For the text-containing cell, return its midpoint in [X, Y] coordinate format. 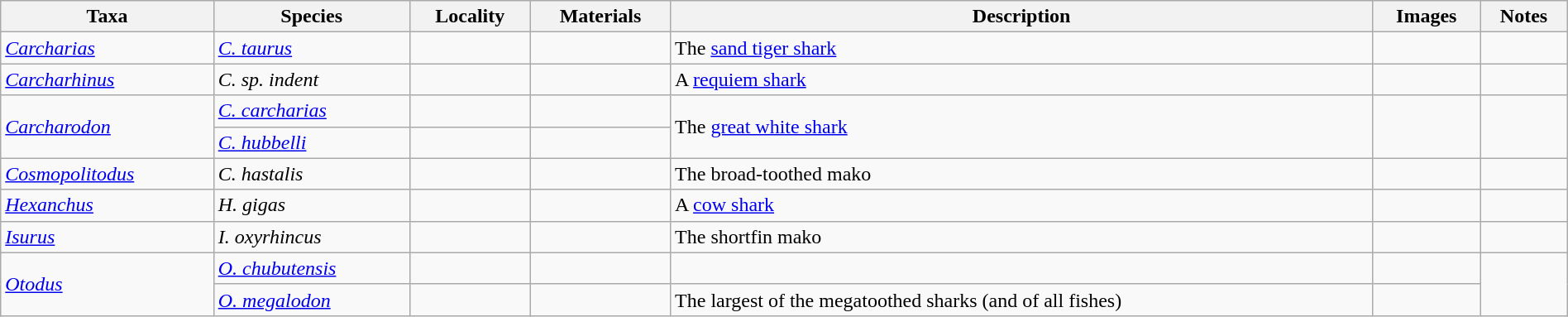
I. oxyrhincus [311, 237]
Carcharias [108, 48]
Locality [470, 17]
C. sp. indent [311, 79]
C. hubbelli [311, 142]
A cow shark [1022, 205]
C. hastalis [311, 174]
C. carcharias [311, 111]
The great white shark [1022, 127]
Species [311, 17]
Carcharodon [108, 127]
Carcharhinus [108, 79]
O. chubutensis [311, 268]
C. taurus [311, 48]
Taxa [108, 17]
The largest of the megatoothed sharks (and of all fishes) [1022, 300]
Isurus [108, 237]
H. gigas [311, 205]
Images [1427, 17]
Notes [1523, 17]
A requiem shark [1022, 79]
The sand tiger shark [1022, 48]
O. megalodon [311, 300]
The shortfin mako [1022, 237]
Materials [600, 17]
The broad-toothed mako [1022, 174]
Cosmopolitodus [108, 174]
Description [1022, 17]
Otodus [108, 284]
Hexanchus [108, 205]
